From the cell containing the given text, extract its center point as (x, y) coordinate. 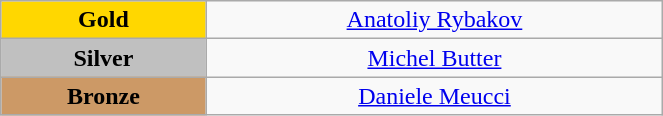
Gold (104, 20)
Anatoliy Rybakov (434, 20)
Silver (104, 58)
Daniele Meucci (434, 96)
Bronze (104, 96)
Michel Butter (434, 58)
